Search for the cell housing the specified text and yield its [x, y] center coordinate. 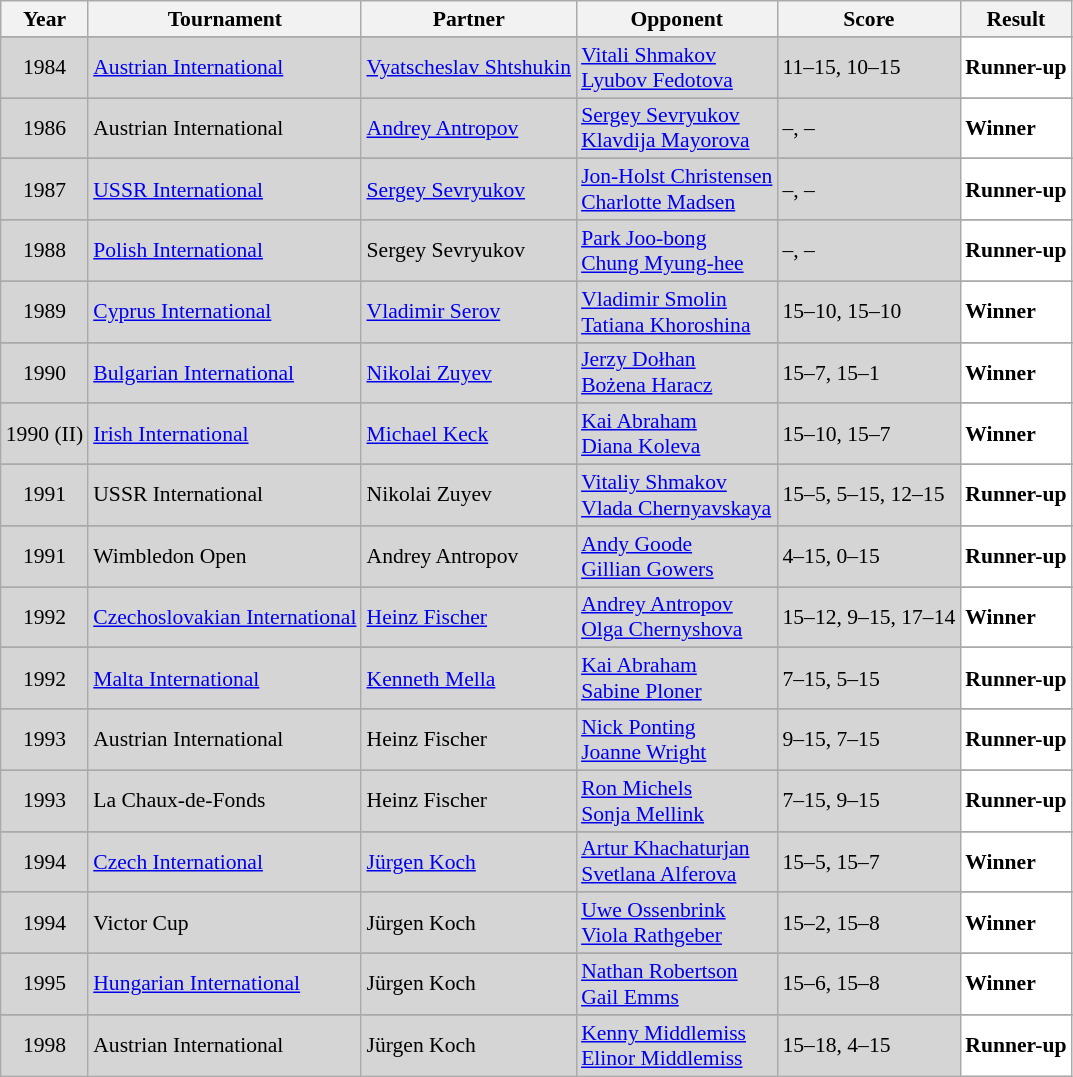
Nathan Robertson Gail Emms [676, 984]
15–18, 4–15 [868, 1046]
Andrey Antropov Olga Chernyshova [676, 618]
Kai Abraham Diana Koleva [676, 434]
Cyprus International [224, 312]
Kenny Middlemiss Elinor Middlemiss [676, 1046]
15–7, 15–1 [868, 372]
15–6, 15–8 [868, 984]
4–15, 0–15 [868, 556]
Result [1016, 19]
Kenneth Mella [468, 678]
15–5, 5–15, 12–15 [868, 496]
7–15, 5–15 [868, 678]
1989 [44, 312]
15–2, 15–8 [868, 924]
15–12, 9–15, 17–14 [868, 618]
Bulgarian International [224, 372]
Artur Khachaturjan Svetlana Alferova [676, 862]
Andy Goode Gillian Gowers [676, 556]
Vitaliy Shmakov Vlada Chernyavskaya [676, 496]
Polish International [224, 250]
Tournament [224, 19]
1988 [44, 250]
7–15, 9–15 [868, 800]
Czech International [224, 862]
1998 [44, 1046]
La Chaux-de-Fonds [224, 800]
1984 [44, 68]
15–10, 15–7 [868, 434]
Czechoslovakian International [224, 618]
Uwe Ossenbrink Viola Rathgeber [676, 924]
15–5, 15–7 [868, 862]
1990 (II) [44, 434]
Malta International [224, 678]
Score [868, 19]
Park Joo-bong Chung Myung-hee [676, 250]
Kai Abraham Sabine Ploner [676, 678]
11–15, 10–15 [868, 68]
1987 [44, 190]
Michael Keck [468, 434]
Victor Cup [224, 924]
Hungarian International [224, 984]
Jon-Holst Christensen Charlotte Madsen [676, 190]
Wimbledon Open [224, 556]
Irish International [224, 434]
Opponent [676, 19]
Nick Ponting Joanne Wright [676, 740]
Partner [468, 19]
Vladimir Serov [468, 312]
Sergey Sevryukov Klavdija Mayorova [676, 128]
Vitali Shmakov Lyubov Fedotova [676, 68]
Jerzy Dołhan Bożena Haracz [676, 372]
1990 [44, 372]
9–15, 7–15 [868, 740]
Vladimir Smolin Tatiana Khoroshina [676, 312]
15–10, 15–10 [868, 312]
1995 [44, 984]
Year [44, 19]
Ron Michels Sonja Mellink [676, 800]
1986 [44, 128]
Vyatscheslav Shtshukin [468, 68]
